Return the (x, y) coordinate for the center point of the cell that contains the specified text.  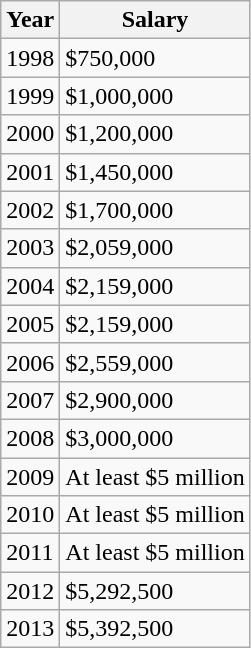
Year (30, 20)
2010 (30, 515)
2011 (30, 553)
$5,292,500 (155, 591)
$2,059,000 (155, 248)
$1,000,000 (155, 96)
1998 (30, 58)
2006 (30, 362)
$2,559,000 (155, 362)
$2,900,000 (155, 400)
2013 (30, 629)
$750,000 (155, 58)
$1,450,000 (155, 172)
2001 (30, 172)
2004 (30, 286)
2009 (30, 477)
$1,700,000 (155, 210)
$5,392,500 (155, 629)
2005 (30, 324)
2002 (30, 210)
2000 (30, 134)
2003 (30, 248)
$1,200,000 (155, 134)
2008 (30, 438)
1999 (30, 96)
Salary (155, 20)
$3,000,000 (155, 438)
2012 (30, 591)
2007 (30, 400)
